Determine the (x, y) coordinate at the center of the cell enclosing the given text.  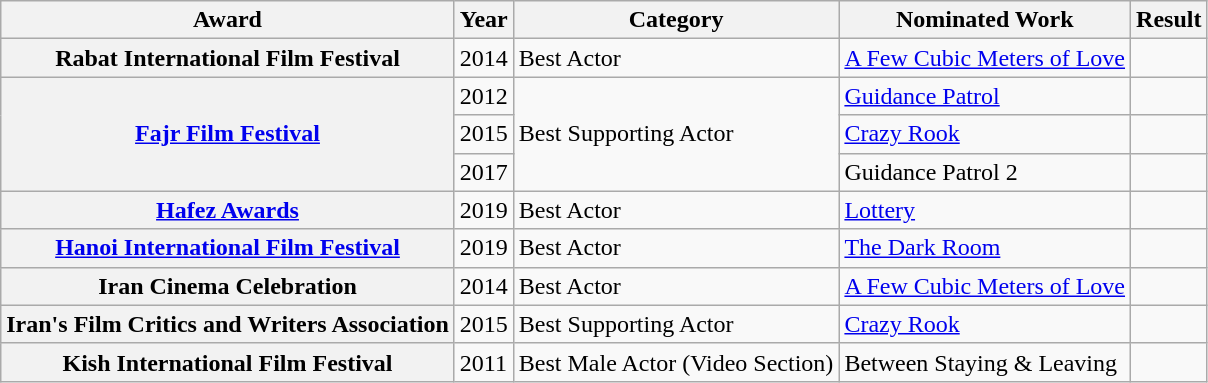
Result (1169, 20)
Iran's Film Critics and Writers Association (228, 324)
Hanoi International Film Festival (228, 248)
Hafez Awards (228, 210)
The Dark Room (985, 248)
Kish International Film Festival (228, 362)
Best Male Actor (Video Section) (676, 362)
2012 (484, 96)
Year (484, 20)
Category (676, 20)
Rabat International Film Festival (228, 58)
Between Staying & Leaving (985, 362)
Guidance Patrol (985, 96)
Lottery (985, 210)
Guidance Patrol 2 (985, 172)
Iran Cinema Celebration (228, 286)
Award (228, 20)
Fajr Film Festival (228, 134)
Nominated Work (985, 20)
2017 (484, 172)
2011 (484, 362)
